Scan for the cell matching the given text and deliver its [X, Y] coordinate at center. 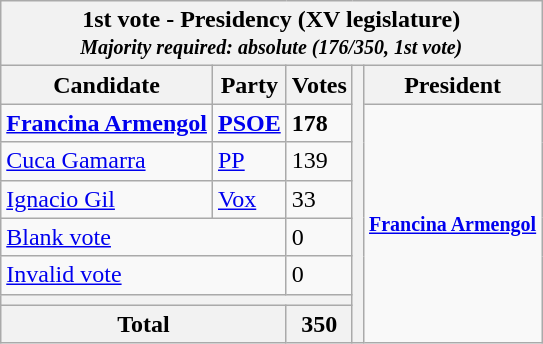
1st vote - Presidency (XV legislature)Majority required: absolute (176/350, 1st vote) [272, 34]
Party [249, 85]
Ignacio Gil [107, 199]
Cuca Gamarra [107, 161]
President [452, 85]
Candidate [107, 85]
33 [319, 199]
Total [144, 324]
Vox [249, 199]
PSOE [249, 123]
PP [249, 161]
Blank vote [144, 237]
178 [319, 123]
Invalid vote [144, 275]
139 [319, 161]
350 [319, 324]
Votes [319, 85]
